Find where the given text appears and provide that cell's center as [x, y] coordinate. 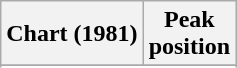
Peakposition [189, 34]
Chart (1981) [72, 34]
